Find where the given text appears and provide that cell's center as (X, Y) coordinate. 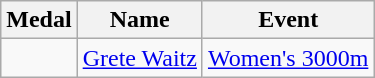
Women's 3000m (288, 58)
Grete Waitz (140, 58)
Medal (39, 20)
Event (288, 20)
Name (140, 20)
